Provide the [x, y] coordinate of the cell's center where the given text is located.  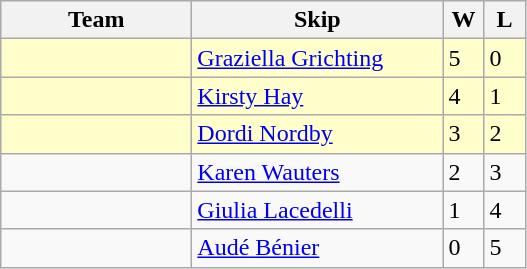
Graziella Grichting [318, 58]
W [464, 20]
Kirsty Hay [318, 96]
Skip [318, 20]
Karen Wauters [318, 172]
Dordi Nordby [318, 134]
Giulia Lacedelli [318, 210]
Team [96, 20]
Audé Bénier [318, 248]
L [504, 20]
